Determine the (X, Y) coordinate at the center of the cell enclosing the given text.  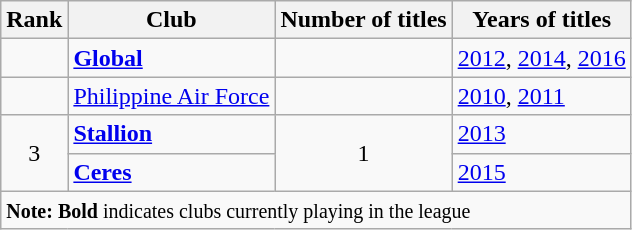
Years of titles (542, 20)
Stallion (172, 134)
Global (172, 58)
2010, 2011 (542, 96)
2012, 2014, 2016 (542, 58)
Rank (34, 20)
Ceres (172, 172)
2013 (542, 134)
2015 (542, 172)
1 (364, 153)
Philippine Air Force (172, 96)
Note: Bold indicates clubs currently playing in the league (316, 210)
3 (34, 153)
Club (172, 20)
Number of titles (364, 20)
